Return (X, Y) of the center of cell containing provided text 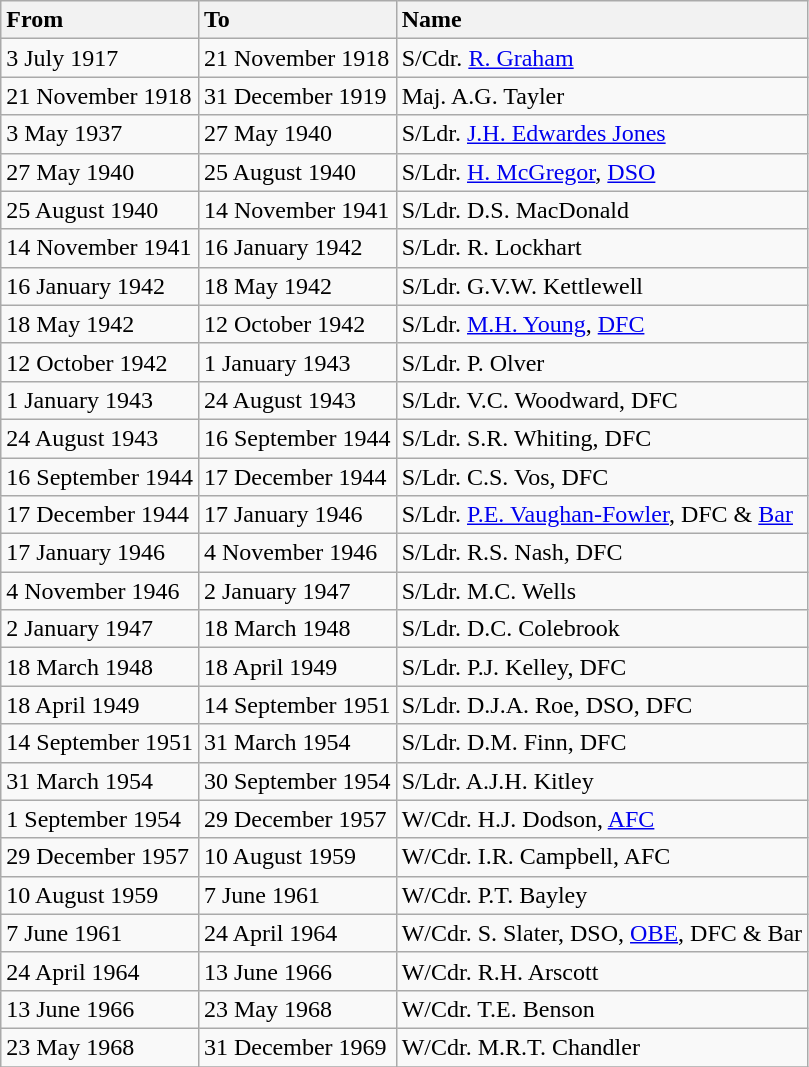
Name (602, 20)
S/Ldr. R.S. Nash, DFC (602, 553)
S/Ldr. P. Olver (602, 362)
S/Ldr. D.M. Finn, DFC (602, 743)
W/Cdr. M.R.T. Chandler (602, 1047)
W/Cdr. S. Slater, DSO, OBE, DFC & Bar (602, 933)
S/Ldr. V.C. Woodward, DFC (602, 400)
S/Ldr. H. McGregor, DSO (602, 172)
S/Ldr. M.H. Young, DFC (602, 324)
S/Ldr. D.C. Colebrook (602, 629)
S/Ldr. A.J.H. Kitley (602, 781)
W/Cdr. H.J. Dodson, AFC (602, 819)
S/Ldr. D.J.A. Roe, DSO, DFC (602, 705)
S/Ldr. P.E. Vaughan-Fowler, DFC & Bar (602, 515)
S/Ldr. S.R. Whiting, DFC (602, 438)
S/Ldr. G.V.W. Kettlewell (602, 286)
S/Ldr. P.J. Kelley, DFC (602, 667)
W/Cdr. P.T. Bayley (602, 895)
3 July 1917 (100, 58)
31 December 1969 (297, 1047)
31 December 1919 (297, 96)
S/Ldr. J.H. Edwardes Jones (602, 134)
S/Ldr. C.S. Vos, DFC (602, 477)
S/Ldr. D.S. MacDonald (602, 210)
W/Cdr. T.E. Benson (602, 1009)
S/Cdr. R. Graham (602, 58)
1 September 1954 (100, 819)
3 May 1937 (100, 134)
W/Cdr. R.H. Arscott (602, 971)
W/Cdr. I.R. Campbell, AFC (602, 857)
S/Ldr. M.C. Wells (602, 591)
From (100, 20)
Maj. A.G. Tayler (602, 96)
To (297, 20)
30 September 1954 (297, 781)
S/Ldr. R. Lockhart (602, 248)
